From the cell containing the given text, extract its center point as [X, Y] coordinate. 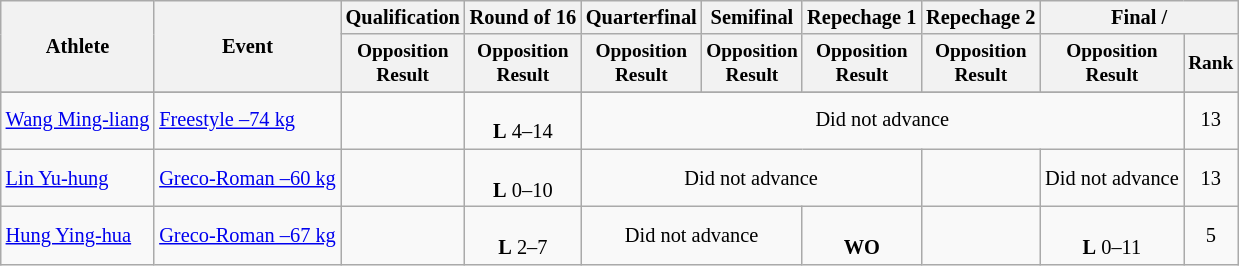
Quarterfinal [642, 17]
L 2–7 [523, 236]
Wang Ming-liang [78, 120]
Round of 16 [523, 17]
L 4–14 [523, 120]
Event [247, 46]
Final / [1139, 17]
L 0–11 [1112, 236]
Rank [1211, 62]
Athlete [78, 46]
L 0–10 [523, 178]
Hung Ying-hua [78, 236]
Repechage 1 [862, 17]
WO [862, 236]
Semifinal [752, 17]
Greco-Roman –60 kg [247, 178]
5 [1211, 236]
Qualification [403, 17]
Lin Yu-hung [78, 178]
Greco-Roman –67 kg [247, 236]
Freestyle –74 kg [247, 120]
Repechage 2 [980, 17]
